Find where the given text appears and provide that cell's center as [X, Y] coordinate. 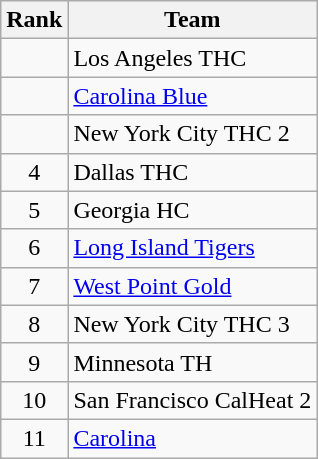
San Francisco CalHeat 2 [192, 400]
Georgia HC [192, 210]
New York City THC 2 [192, 134]
West Point Gold [192, 286]
Rank [34, 20]
Dallas THC [192, 172]
7 [34, 286]
6 [34, 248]
5 [34, 210]
Carolina Blue [192, 96]
Carolina [192, 438]
New York City THC 3 [192, 324]
Los Angeles THC [192, 58]
8 [34, 324]
Team [192, 20]
10 [34, 400]
9 [34, 362]
4 [34, 172]
Minnesota TH [192, 362]
11 [34, 438]
Long Island Tigers [192, 248]
